Search for the cell housing the specified text and yield its [X, Y] center coordinate. 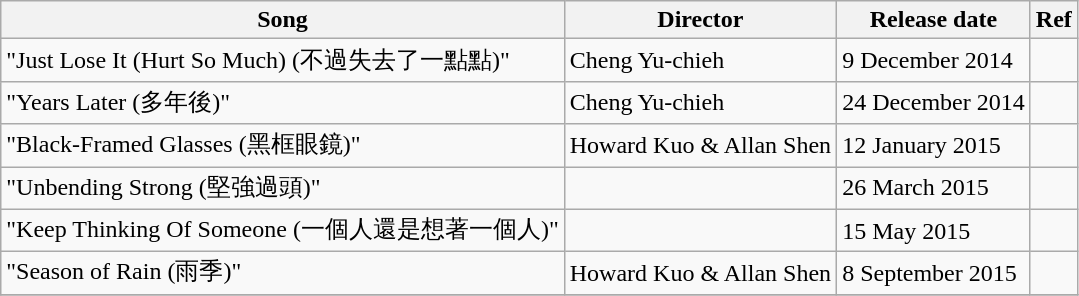
"Black-Framed Glasses (黑框眼鏡)" [282, 146]
26 March 2015 [934, 188]
"Unbending Strong (堅強過頭)" [282, 188]
Song [282, 20]
Director [700, 20]
"Years Later (多年後)" [282, 102]
15 May 2015 [934, 230]
"Keep Thinking Of Someone (一個人還是想著一個人)" [282, 230]
"Just Lose It (Hurt So Much) (不過失去了一點點)" [282, 60]
"Season of Rain (雨季)" [282, 274]
Ref [1054, 20]
12 January 2015 [934, 146]
8 September 2015 [934, 274]
Release date [934, 20]
24 December 2014 [934, 102]
9 December 2014 [934, 60]
